Return the [x, y] coordinate for the center point of the cell that contains the specified text.  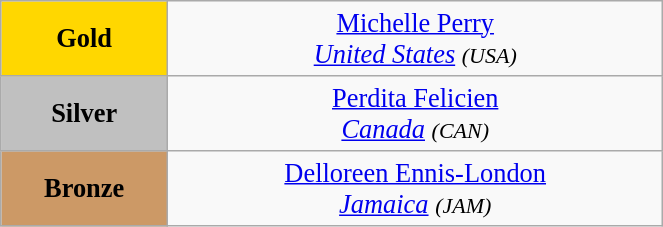
Gold [84, 38]
Delloreen Ennis-LondonJamaica (JAM) [416, 188]
Michelle PerryUnited States (USA) [416, 38]
Bronze [84, 188]
Silver [84, 112]
Perdita FelicienCanada (CAN) [416, 112]
